Return (X, Y) of the center of cell containing provided text 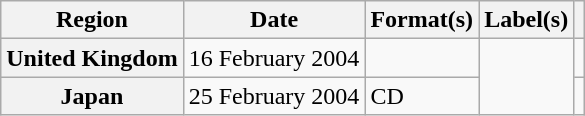
United Kingdom (92, 58)
Date (274, 20)
Japan (92, 96)
16 February 2004 (274, 58)
25 February 2004 (274, 96)
Label(s) (526, 20)
Region (92, 20)
Format(s) (422, 20)
CD (422, 96)
